Locate the cell with the specified text and output its (x, y) center coordinate. 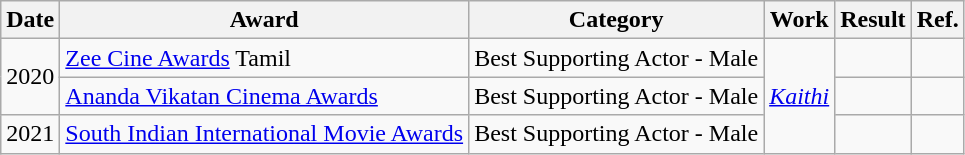
Kaithi (800, 96)
Award (264, 20)
South Indian International Movie Awards (264, 134)
Work (800, 20)
2021 (30, 134)
Zee Cine Awards Tamil (264, 58)
Date (30, 20)
Result (873, 20)
2020 (30, 77)
Category (616, 20)
Ref. (938, 20)
Ananda Vikatan Cinema Awards (264, 96)
